Scan for the cell matching the given text and deliver its [X, Y] coordinate at center. 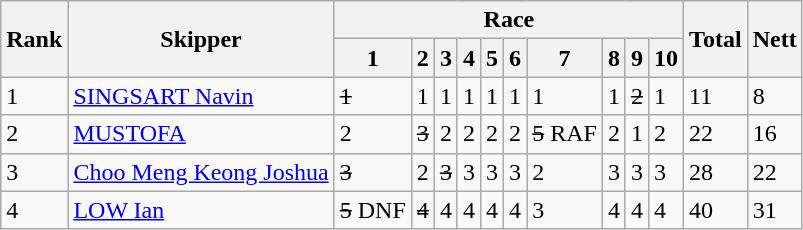
LOW Ian [201, 210]
MUSTOFA [201, 134]
SINGSART Navin [201, 96]
10 [666, 58]
5 DNF [372, 210]
Race [508, 20]
7 [565, 58]
16 [774, 134]
5 [492, 58]
Nett [774, 39]
Choo Meng Keong Joshua [201, 172]
11 [716, 96]
31 [774, 210]
28 [716, 172]
5 RAF [565, 134]
Total [716, 39]
6 [516, 58]
9 [636, 58]
Rank [34, 39]
Skipper [201, 39]
40 [716, 210]
